Provide the (x, y) coordinate of the cell's center where the given text is located.  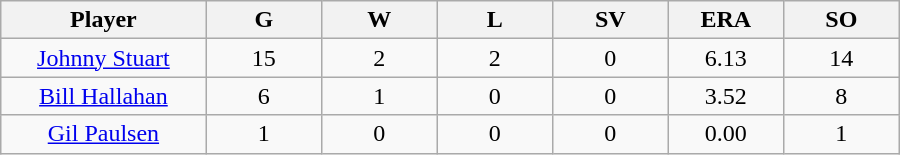
0.00 (726, 134)
Player (104, 20)
15 (264, 58)
Bill Hallahan (104, 96)
SO (842, 20)
8 (842, 96)
G (264, 20)
14 (842, 58)
W (380, 20)
Gil Paulsen (104, 134)
3.52 (726, 96)
ERA (726, 20)
L (495, 20)
Johnny Stuart (104, 58)
SV (611, 20)
6.13 (726, 58)
6 (264, 96)
